Return the (X, Y) coordinate for the center point of the cell that contains the specified text.  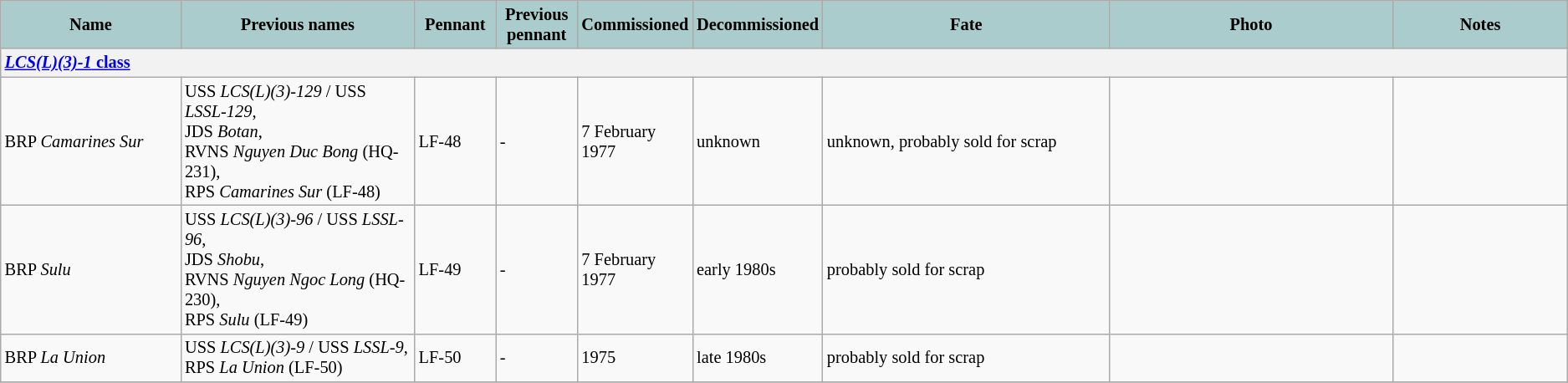
1975 (635, 358)
Decommissioned (758, 24)
LF-49 (455, 269)
unknown, probably sold for scrap (967, 141)
early 1980s (758, 269)
USS LCS(L)(3)-129 / USS LSSL-129,JDS Botan,RVNS Nguyen Duc Bong (HQ-231),RPS Camarines Sur (LF-48) (298, 141)
Photo (1251, 24)
Notes (1480, 24)
BRP La Union (90, 358)
USS LCS(L)(3)-9 / USS LSSL-9,RPS La Union (LF-50) (298, 358)
Fate (967, 24)
unknown (758, 141)
BRP Camarines Sur (90, 141)
Pennant (455, 24)
Previous pennant (537, 24)
late 1980s (758, 358)
USS LCS(L)(3)-96 / USS LSSL-96,JDS Shobu,RVNS Nguyen Ngoc Long (HQ-230),RPS Sulu (LF-49) (298, 269)
BRP Sulu (90, 269)
LF-50 (455, 358)
Previous names (298, 24)
LCS(L)(3)-1 class (784, 63)
Name (90, 24)
Commissioned (635, 24)
LF-48 (455, 141)
